Determine the (x, y) coordinate at the center of the cell enclosing the given text.  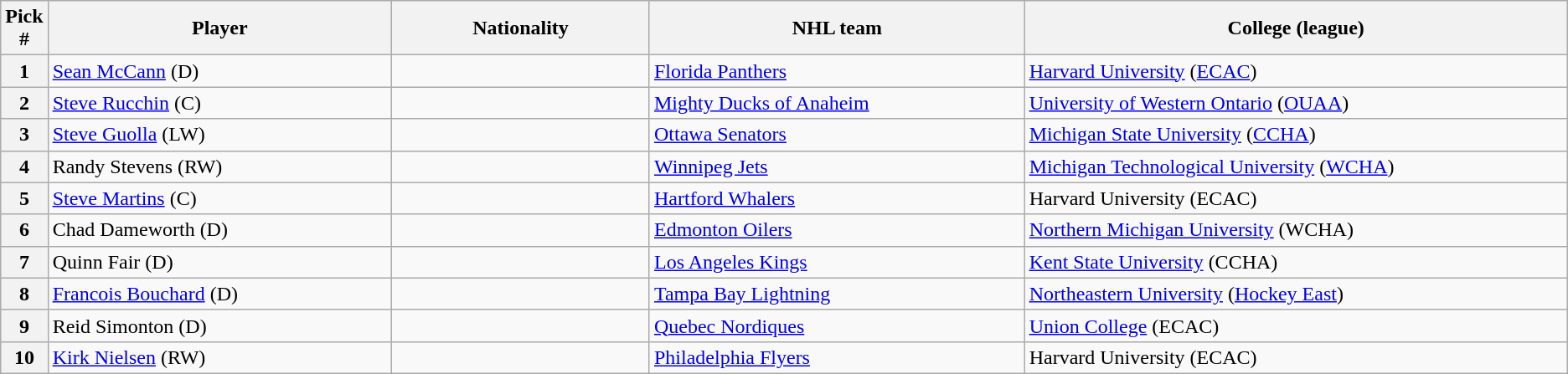
Quinn Fair (D) (219, 262)
Sean McCann (D) (219, 71)
6 (24, 230)
Ottawa Senators (837, 135)
Union College (ECAC) (1296, 325)
Reid Simonton (D) (219, 325)
Michigan Technological University (WCHA) (1296, 167)
Philadelphia Flyers (837, 357)
Mighty Ducks of Anaheim (837, 103)
Florida Panthers (837, 71)
Kirk Nielsen (RW) (219, 357)
7 (24, 262)
4 (24, 167)
9 (24, 325)
NHL team (837, 28)
1 (24, 71)
10 (24, 357)
Michigan State University (CCHA) (1296, 135)
Steve Guolla (LW) (219, 135)
Nationality (521, 28)
3 (24, 135)
Northeastern University (Hockey East) (1296, 294)
Los Angeles Kings (837, 262)
Edmonton Oilers (837, 230)
Tampa Bay Lightning (837, 294)
Player (219, 28)
Quebec Nordiques (837, 325)
Kent State University (CCHA) (1296, 262)
Steve Rucchin (C) (219, 103)
Randy Stevens (RW) (219, 167)
Chad Dameworth (D) (219, 230)
Francois Bouchard (D) (219, 294)
College (league) (1296, 28)
8 (24, 294)
Steve Martins (C) (219, 198)
Northern Michigan University (WCHA) (1296, 230)
University of Western Ontario (OUAA) (1296, 103)
5 (24, 198)
Winnipeg Jets (837, 167)
Pick # (24, 28)
2 (24, 103)
Hartford Whalers (837, 198)
